For the text-containing cell, return its midpoint in (X, Y) coordinate format. 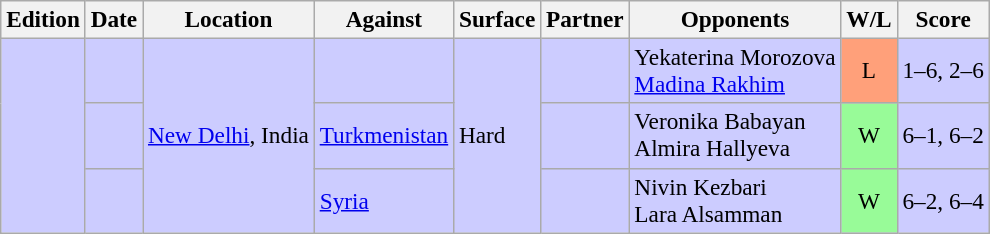
Hard (498, 135)
Turkmenistan (384, 136)
1–6, 2–6 (943, 70)
Veronika Babayan Almira Hallyeva (735, 136)
Date (114, 19)
Nivin Kezbari Lara Alsamman (735, 200)
New Delhi, India (229, 135)
Partner (585, 19)
Surface (498, 19)
Yekaterina Morozova Madina Rakhim (735, 70)
Against (384, 19)
Location (229, 19)
6–2, 6–4 (943, 200)
Opponents (735, 19)
6–1, 6–2 (943, 136)
Syria (384, 200)
Edition (44, 19)
W/L (869, 19)
Score (943, 19)
L (869, 70)
